Search for the cell housing the specified text and yield its [X, Y] center coordinate. 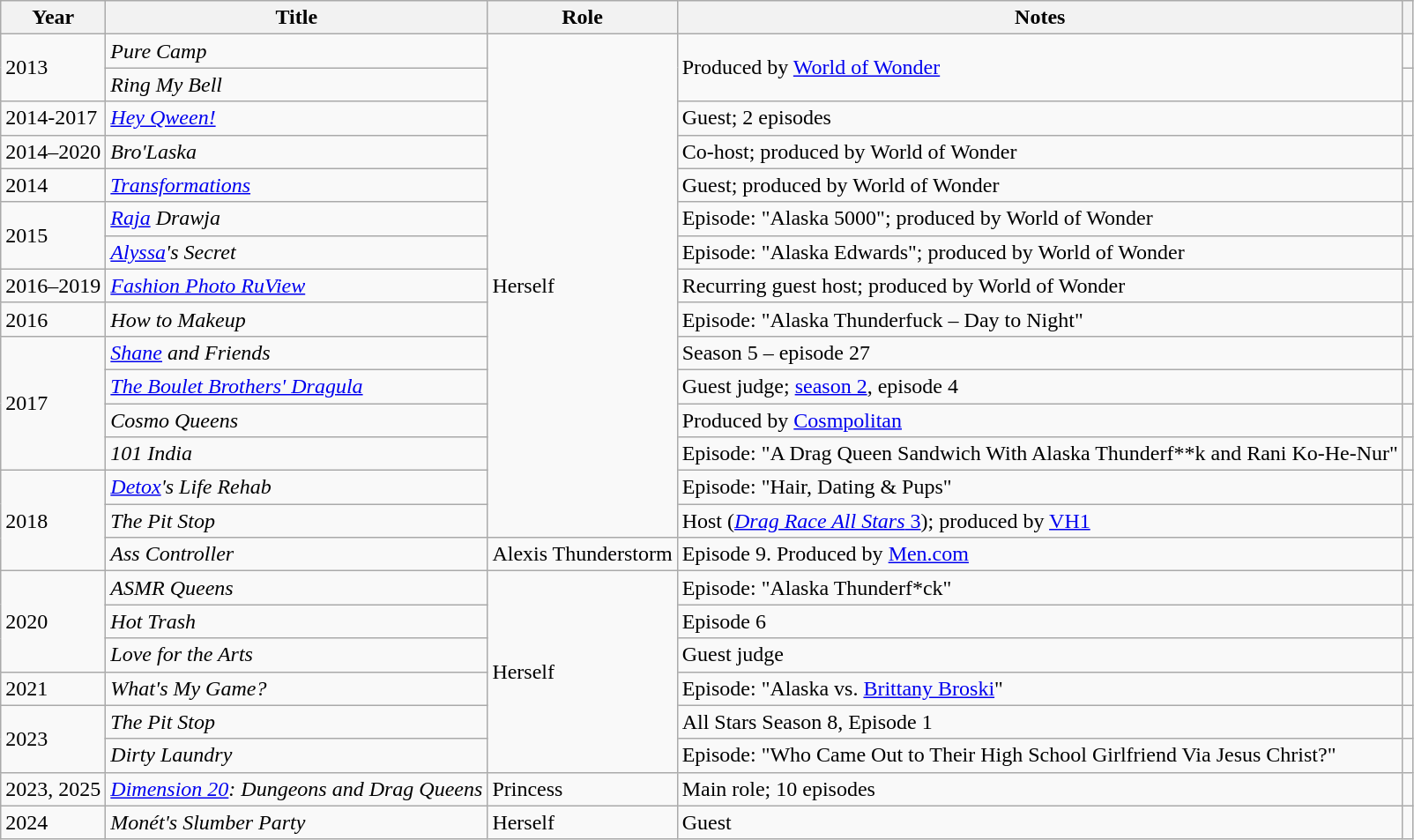
Guest; produced by World of Wonder [1040, 185]
Produced by World of Wonder [1040, 68]
Bro'Laska [296, 152]
Produced by Cosmpolitan [1040, 420]
2016–2019 [53, 286]
Princess [582, 789]
Pure Camp [296, 51]
Episode 6 [1040, 621]
2021 [53, 688]
2024 [53, 822]
2017 [53, 403]
Recurring guest host; produced by World of Wonder [1040, 286]
2015 [53, 235]
2014 [53, 185]
Guest judge; season 2, episode 4 [1040, 386]
Season 5 – episode 27 [1040, 353]
2013 [53, 68]
Guest judge [1040, 655]
ASMR Queens [296, 588]
Title [296, 18]
Episode: "Alaska Edwards"; produced by World of Wonder [1040, 252]
All Stars Season 8, Episode 1 [1040, 722]
Hot Trash [296, 621]
Alyssa's Secret [296, 252]
Cosmo Queens [296, 420]
2018 [53, 521]
Host (Drag Race All Stars 3); produced by VH1 [1040, 521]
Episode: "Alaska Thunderfuck – Day to Night" [1040, 319]
Main role; 10 episodes [1040, 789]
Episode: "Alaska 5000"; produced by World of Wonder [1040, 219]
How to Makeup [296, 319]
Episode 9. Produced by Men.com [1040, 554]
Guest [1040, 822]
Alexis Thunderstorm [582, 554]
Year [53, 18]
Ass Controller [296, 554]
What's My Game? [296, 688]
Hey Qween! [296, 118]
2016 [53, 319]
Co-host; produced by World of Wonder [1040, 152]
Raja Drawja [296, 219]
2023, 2025 [53, 789]
Notes [1040, 18]
Detox's Life Rehab [296, 487]
2020 [53, 621]
Fashion Photo RuView [296, 286]
Dirty Laundry [296, 755]
Episode: "A Drag Queen Sandwich With Alaska Thunderf**k and Rani Ko-He-Nur" [1040, 454]
Episode: "Alaska vs. Brittany Broski" [1040, 688]
Episode: "Who Came Out to Their High School Girlfriend Via Jesus Christ?" [1040, 755]
Guest; 2 episodes [1040, 118]
Love for the Arts [296, 655]
Ring My Bell [296, 85]
101 India [296, 454]
The Boulet Brothers' Dragula [296, 386]
Monét's Slumber Party [296, 822]
Episode: "Alaska Thunderf*ck" [1040, 588]
Shane and Friends [296, 353]
Transformations [296, 185]
Dimension 20: Dungeons and Drag Queens [296, 789]
2014-2017 [53, 118]
2014–2020 [53, 152]
Episode: "Hair, Dating & Pups" [1040, 487]
2023 [53, 739]
Role [582, 18]
